From the cell containing the given text, extract its center point as (x, y) coordinate. 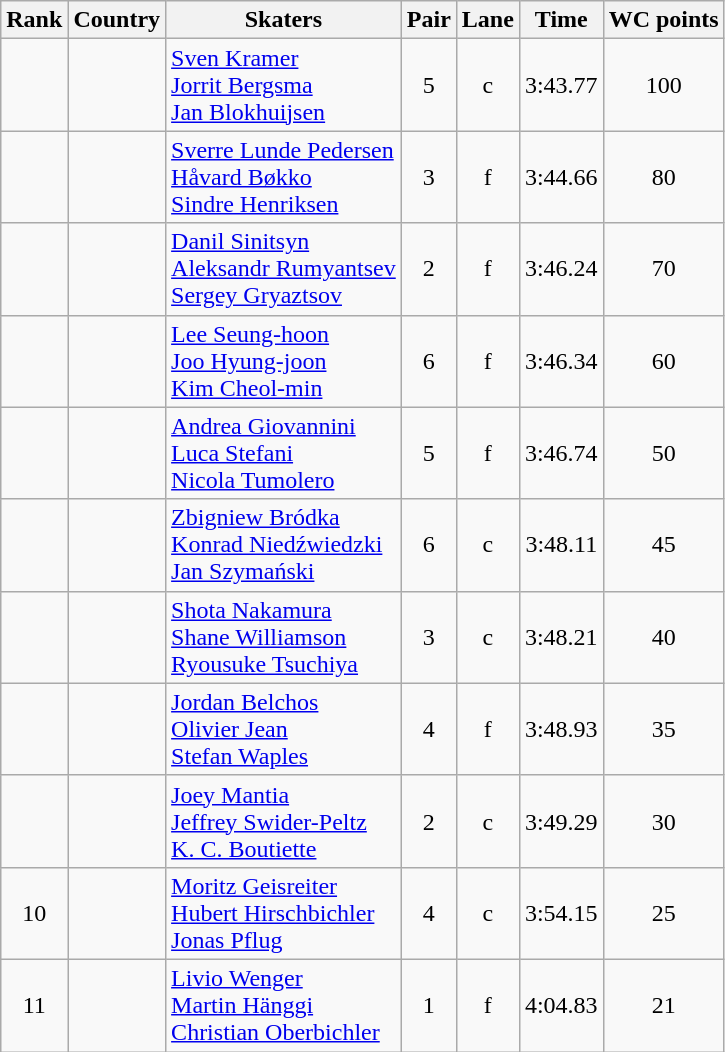
25 (664, 913)
3:46.34 (561, 361)
Shota NakamuraShane WilliamsonRyousuke Tsuchiya (284, 637)
Rank (34, 20)
40 (664, 637)
4:04.83 (561, 1005)
3:48.93 (561, 729)
3:48.11 (561, 545)
3:43.77 (561, 85)
60 (664, 361)
Andrea GiovanniniLuca StefaniNicola Tumolero (284, 453)
35 (664, 729)
80 (664, 177)
Lane (488, 20)
Lee Seung-hoonJoo Hyung-joonKim Cheol-min (284, 361)
70 (664, 269)
Moritz GeisreiterHubert HirschbichlerJonas Pflug (284, 913)
Sverre Lunde PedersenHåvard BøkkoSindre Henriksen (284, 177)
Danil SinitsynAleksandr RumyantsevSergey Gryaztsov (284, 269)
1 (428, 1005)
Livio WengerMartin HänggiChristian Oberbichler (284, 1005)
Jordan BelchosOlivier JeanStefan Waples (284, 729)
Zbigniew BródkaKonrad NiedźwiedzkiJan Szymański (284, 545)
30 (664, 821)
3:46.74 (561, 453)
21 (664, 1005)
Time (561, 20)
Skaters (284, 20)
10 (34, 913)
Pair (428, 20)
3:48.21 (561, 637)
3:44.66 (561, 177)
11 (34, 1005)
3:46.24 (561, 269)
WC points (664, 20)
Sven KramerJorrit BergsmaJan Blokhuijsen (284, 85)
3:49.29 (561, 821)
Country (117, 20)
50 (664, 453)
45 (664, 545)
3:54.15 (561, 913)
Joey MantiaJeffrey Swider-PeltzK. C. Boutiette (284, 821)
100 (664, 85)
